Output the (X, Y) coordinate of the center of the cell containing the given text.  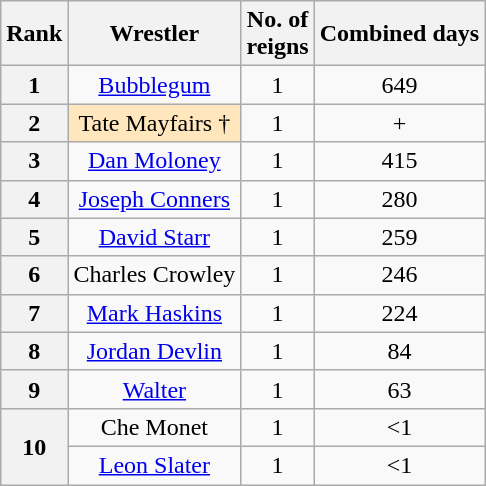
280 (399, 199)
259 (399, 237)
246 (399, 275)
Wrestler (154, 34)
6 (34, 275)
10 (34, 446)
Walter (154, 389)
2 (34, 123)
Joseph Conners (154, 199)
7 (34, 313)
Jordan Devlin (154, 351)
5 (34, 237)
9 (34, 389)
649 (399, 85)
8 (34, 351)
4 (34, 199)
Mark Haskins (154, 313)
+ (399, 123)
No. ofreigns (278, 34)
224 (399, 313)
3 (34, 161)
84 (399, 351)
Leon Slater (154, 465)
Dan Moloney (154, 161)
Bubblegum (154, 85)
Charles Crowley (154, 275)
415 (399, 161)
Rank (34, 34)
63 (399, 389)
David Starr (154, 237)
Che Monet (154, 427)
Combined days (399, 34)
Tate Mayfairs † (154, 123)
